Determine the (x, y) coordinate at the center of the cell enclosing the given text.  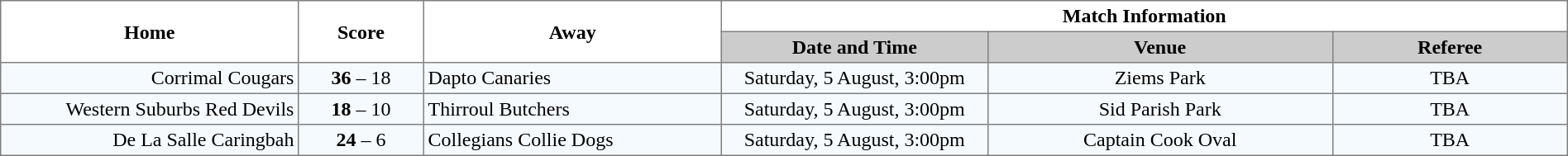
De La Salle Caringbah (150, 140)
Western Suburbs Red Devils (150, 109)
Corrimal Cougars (150, 78)
Referee (1450, 47)
Captain Cook Oval (1159, 140)
Venue (1159, 47)
Match Information (1145, 17)
Away (572, 31)
18 – 10 (361, 109)
Collegians Collie Dogs (572, 140)
Sid Parish Park (1159, 109)
Home (150, 31)
36 – 18 (361, 78)
Thirroul Butchers (572, 109)
Ziems Park (1159, 78)
Score (361, 31)
Date and Time (854, 47)
24 – 6 (361, 140)
Dapto Canaries (572, 78)
